Return the [X, Y] coordinate for the center point of the cell that contains the specified text.  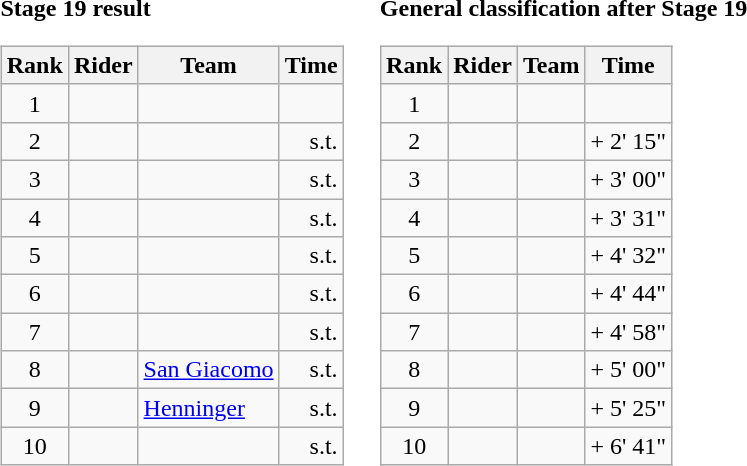
+ 4' 44" [628, 294]
+ 5' 25" [628, 408]
+ 4' 32" [628, 256]
+ 2' 15" [628, 141]
+ 3' 31" [628, 217]
+ 3' 00" [628, 179]
+ 5' 00" [628, 370]
+ 6' 41" [628, 446]
+ 4' 58" [628, 332]
Henninger [208, 408]
San Giacomo [208, 370]
